Return (x, y) of the center of cell containing provided text 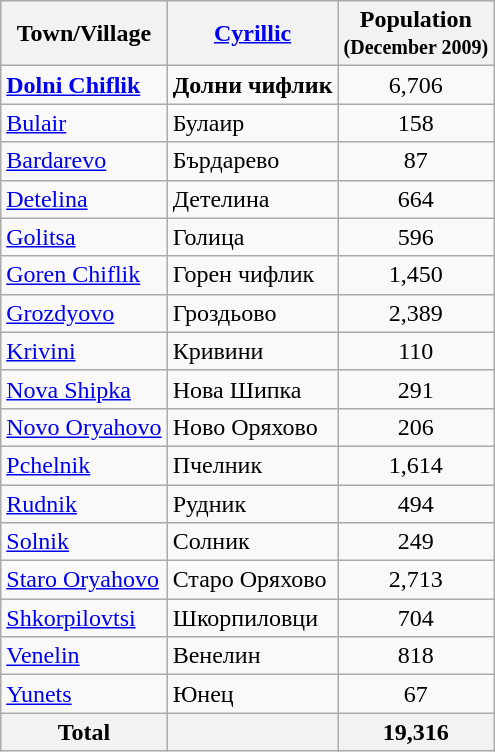
2,389 (416, 313)
Grozdyovo (84, 313)
Нова Шипка (252, 389)
291 (416, 389)
Yunets (84, 694)
Голица (252, 237)
19,316 (416, 732)
Бърдарево (252, 161)
1,450 (416, 275)
Горен чифлик (252, 275)
Population(December 2009) (416, 34)
6,706 (416, 85)
110 (416, 351)
Юнец (252, 694)
Булаир (252, 123)
Krivini (84, 351)
Pchelnik (84, 465)
87 (416, 161)
Town/Village (84, 34)
Rudnik (84, 503)
Детелина (252, 199)
Staro Oryahovo (84, 580)
Solnik (84, 542)
Venelin (84, 656)
1,614 (416, 465)
818 (416, 656)
494 (416, 503)
Солник (252, 542)
Bulair (84, 123)
Novo Oryahovo (84, 427)
67 (416, 694)
704 (416, 618)
Nova Shipka (84, 389)
Старо Оряхово (252, 580)
Рудник (252, 503)
Венелин (252, 656)
Гроздьово (252, 313)
249 (416, 542)
596 (416, 237)
Shkorpilovtsi (84, 618)
Dolni Chiflik (84, 85)
2,713 (416, 580)
Goren Chiflik (84, 275)
Total (84, 732)
Golitsa (84, 237)
Ново Оряхово (252, 427)
Кривини (252, 351)
Bardarevo (84, 161)
664 (416, 199)
Пчелник (252, 465)
Detelina (84, 199)
206 (416, 427)
Долни чифлик (252, 85)
158 (416, 123)
Шкорпиловци (252, 618)
Cyrillic (252, 34)
